Locate the cell with the specified text and output its (x, y) center coordinate. 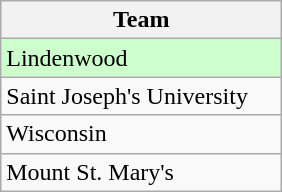
Team (142, 20)
Lindenwood (142, 58)
Wisconsin (142, 134)
Mount St. Mary's (142, 172)
Saint Joseph's University (142, 96)
